Detect which cell encompasses the target text, then output its [X, Y] center coordinate. 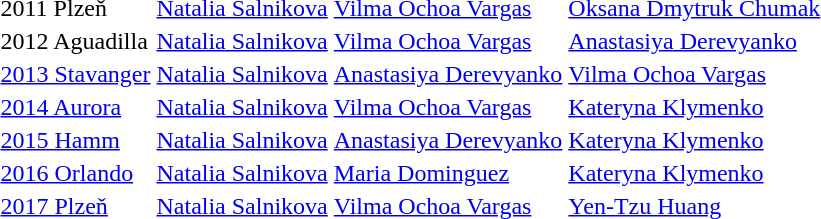
Maria Dominguez [448, 173]
